Locate the cell with the specified text and output its (X, Y) center coordinate. 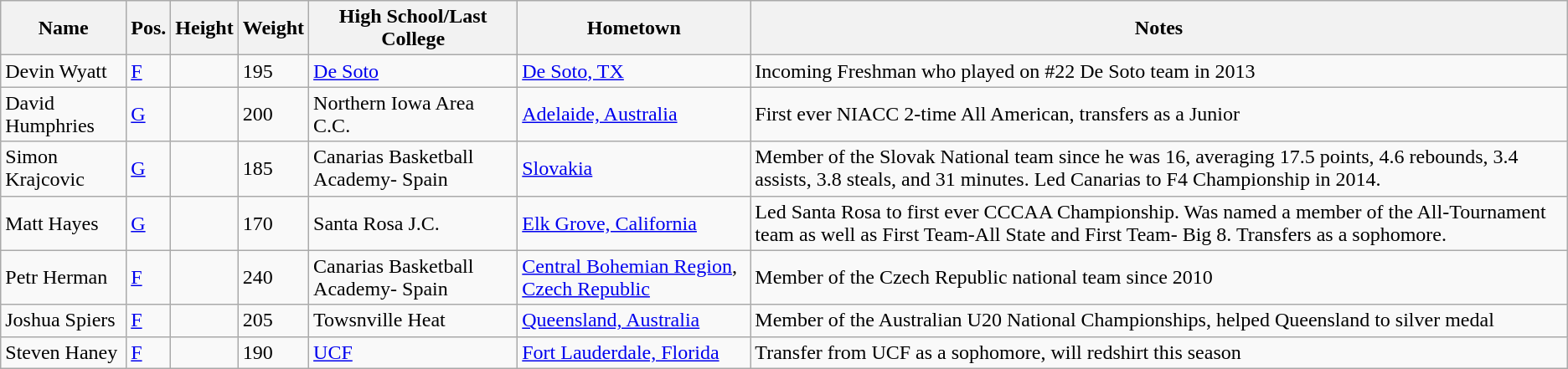
Name (64, 28)
High School/Last College (414, 28)
Santa Rosa J.C. (414, 223)
185 (273, 169)
205 (273, 320)
Fort Lauderdale, Florida (634, 352)
Matt Hayes (64, 223)
Steven Haney (64, 352)
Incoming Freshman who played on #22 De Soto team in 2013 (1159, 71)
190 (273, 352)
Height (204, 28)
Elk Grove, California (634, 223)
Weight (273, 28)
David Humphries (64, 114)
195 (273, 71)
Notes (1159, 28)
Queensland, Australia (634, 320)
Petr Herman (64, 278)
240 (273, 278)
Member of the Czech Republic national team since 2010 (1159, 278)
200 (273, 114)
UCF (414, 352)
De Soto (414, 71)
Adelaide, Australia (634, 114)
Pos. (149, 28)
Joshua Spiers (64, 320)
170 (273, 223)
Central Bohemian Region, Czech Republic (634, 278)
Devin Wyatt (64, 71)
Simon Krajcovic (64, 169)
Member of the Australian U20 National Championships, helped Queensland to silver medal (1159, 320)
Northern Iowa Area C.C. (414, 114)
Transfer from UCF as a sophomore, will redshirt this season (1159, 352)
Hometown (634, 28)
First ever NIACC 2-time All American, transfers as a Junior (1159, 114)
De Soto, TX (634, 71)
Slovakia (634, 169)
Towsnville Heat (414, 320)
